Output the [x, y] coordinate of the center of the cell containing the given text.  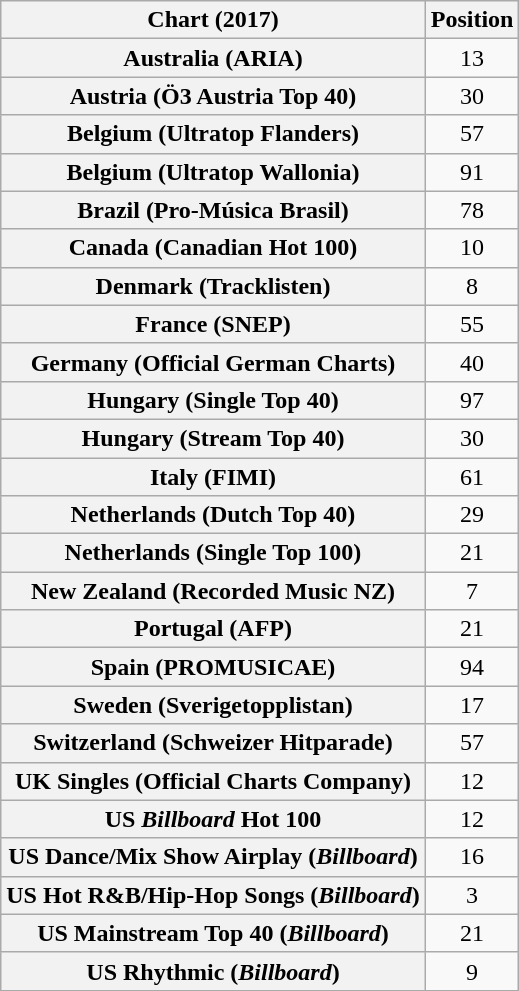
8 [472, 286]
UK Singles (Official Charts Company) [213, 781]
78 [472, 210]
Netherlands (Single Top 100) [213, 553]
7 [472, 591]
Switzerland (Schweizer Hitparade) [213, 743]
US Rhythmic (Billboard) [213, 971]
94 [472, 667]
Netherlands (Dutch Top 40) [213, 515]
Belgium (Ultratop Wallonia) [213, 172]
Position [472, 20]
US Mainstream Top 40 (Billboard) [213, 933]
Germany (Official German Charts) [213, 362]
US Dance/Mix Show Airplay (Billboard) [213, 857]
US Hot R&B/Hip-Hop Songs (Billboard) [213, 895]
17 [472, 705]
Sweden (Sverigetopplistan) [213, 705]
9 [472, 971]
13 [472, 58]
3 [472, 895]
40 [472, 362]
16 [472, 857]
97 [472, 400]
Chart (2017) [213, 20]
Australia (ARIA) [213, 58]
US Billboard Hot 100 [213, 819]
Portugal (AFP) [213, 629]
Canada (Canadian Hot 100) [213, 248]
Italy (FIMI) [213, 477]
Belgium (Ultratop Flanders) [213, 134]
Spain (PROMUSICAE) [213, 667]
55 [472, 324]
New Zealand (Recorded Music NZ) [213, 591]
29 [472, 515]
France (SNEP) [213, 324]
61 [472, 477]
Hungary (Single Top 40) [213, 400]
Denmark (Tracklisten) [213, 286]
Austria (Ö3 Austria Top 40) [213, 96]
Brazil (Pro-Música Brasil) [213, 210]
91 [472, 172]
10 [472, 248]
Hungary (Stream Top 40) [213, 438]
